Find where the given text appears and provide that cell's center as (X, Y) coordinate. 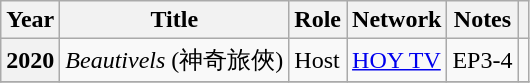
Year (30, 20)
2020 (30, 60)
Role (318, 20)
Host (318, 60)
HOY TV (397, 60)
Title (174, 20)
Notes (482, 20)
Beautivels (神奇旅俠) (174, 60)
Network (397, 20)
EP3-4 (482, 60)
